Capture the cell that displays the provided text and extract its [x, y] central coordinate. 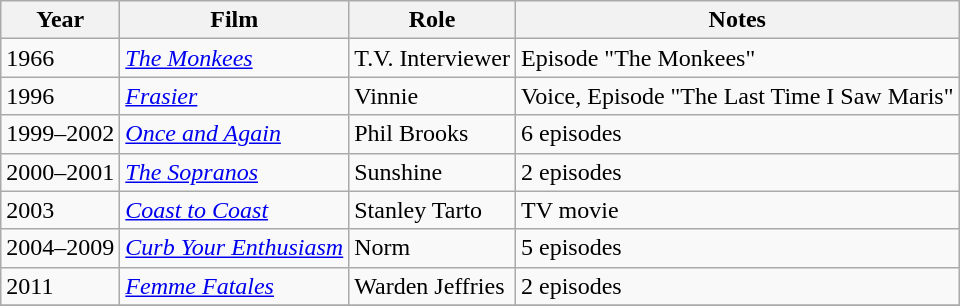
Frasier [234, 96]
Sunshine [432, 172]
2004–2009 [60, 248]
2000–2001 [60, 172]
Norm [432, 248]
5 episodes [738, 248]
Role [432, 20]
Femme Fatales [234, 286]
2011 [60, 286]
6 episodes [738, 134]
Voice, Episode "The Last Time I Saw Maris" [738, 96]
T.V. Interviewer [432, 58]
Film [234, 20]
Once and Again [234, 134]
Episode "The Monkees" [738, 58]
1999–2002 [60, 134]
Notes [738, 20]
Coast to Coast [234, 210]
Stanley Tarto [432, 210]
Vinnie [432, 96]
Phil Brooks [432, 134]
Warden Jeffries [432, 286]
Year [60, 20]
1996 [60, 96]
The Sopranos [234, 172]
2003 [60, 210]
TV movie [738, 210]
1966 [60, 58]
Curb Your Enthusiasm [234, 248]
The Monkees [234, 58]
